Return the [X, Y] coordinate for the center point of the cell that contains the specified text.  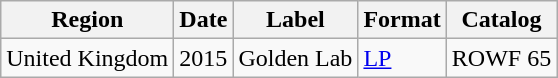
Catalog [501, 20]
2015 [204, 58]
Date [204, 20]
United Kingdom [88, 58]
Golden Lab [296, 58]
Region [88, 20]
LP [402, 58]
ROWF 65 [501, 58]
Format [402, 20]
Label [296, 20]
